Determine the (X, Y) coordinate at the center of the cell enclosing the given text.  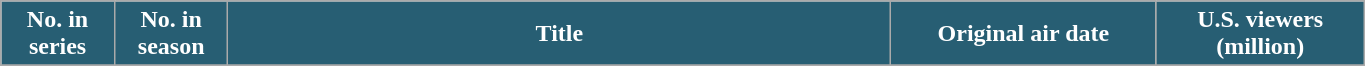
Title (560, 34)
U.S. viewers(million) (1260, 34)
Original air date (1024, 34)
No. inseason (171, 34)
No. inseries (58, 34)
